Search for the cell housing the specified text and yield its (x, y) center coordinate. 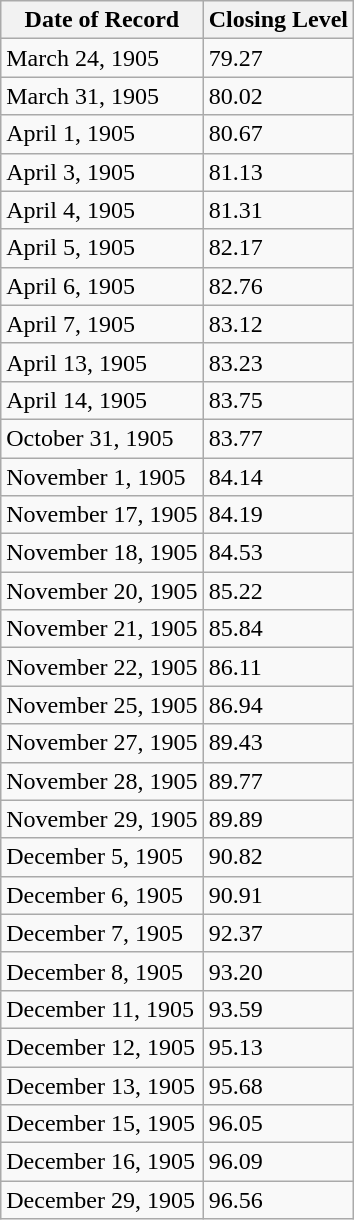
84.14 (278, 477)
79.27 (278, 58)
83.12 (278, 324)
89.43 (278, 743)
December 16, 1905 (102, 1162)
82.76 (278, 286)
December 15, 1905 (102, 1124)
December 11, 1905 (102, 1009)
April 13, 1905 (102, 362)
92.37 (278, 933)
82.17 (278, 248)
83.23 (278, 362)
Date of Record (102, 20)
95.13 (278, 1047)
November 29, 1905 (102, 819)
April 4, 1905 (102, 210)
March 24, 1905 (102, 58)
86.94 (278, 705)
November 21, 1905 (102, 629)
95.68 (278, 1085)
December 8, 1905 (102, 971)
March 31, 1905 (102, 96)
84.53 (278, 553)
96.05 (278, 1124)
83.75 (278, 400)
April 3, 1905 (102, 172)
96.56 (278, 1200)
April 7, 1905 (102, 324)
89.89 (278, 819)
85.22 (278, 591)
November 20, 1905 (102, 591)
April 14, 1905 (102, 400)
80.67 (278, 134)
81.13 (278, 172)
85.84 (278, 629)
89.77 (278, 781)
April 6, 1905 (102, 286)
November 25, 1905 (102, 705)
November 27, 1905 (102, 743)
81.31 (278, 210)
November 22, 1905 (102, 667)
November 18, 1905 (102, 553)
April 1, 1905 (102, 134)
84.19 (278, 515)
96.09 (278, 1162)
December 12, 1905 (102, 1047)
April 5, 1905 (102, 248)
November 1, 1905 (102, 477)
December 7, 1905 (102, 933)
December 13, 1905 (102, 1085)
93.20 (278, 971)
90.82 (278, 857)
December 6, 1905 (102, 895)
December 29, 1905 (102, 1200)
November 17, 1905 (102, 515)
80.02 (278, 96)
83.77 (278, 438)
December 5, 1905 (102, 857)
November 28, 1905 (102, 781)
93.59 (278, 1009)
86.11 (278, 667)
October 31, 1905 (102, 438)
90.91 (278, 895)
Closing Level (278, 20)
